Scan for the cell matching the given text and deliver its (x, y) coordinate at center. 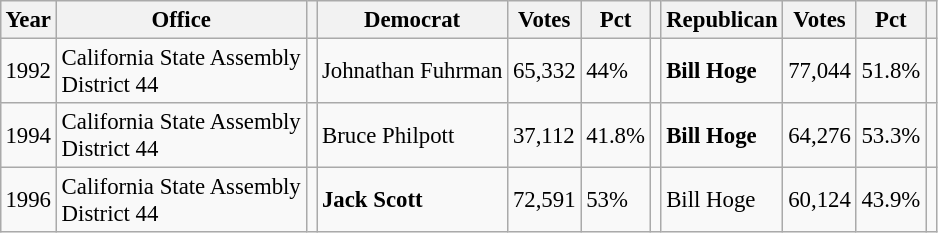
53.3% (890, 136)
Office (181, 20)
1994 (28, 136)
72,591 (544, 200)
Bruce Philpott (412, 136)
65,332 (544, 70)
60,124 (820, 200)
43.9% (890, 200)
Jack Scott (412, 200)
Democrat (412, 20)
51.8% (890, 70)
Johnathan Fuhrman (412, 70)
53% (616, 200)
44% (616, 70)
Republican (722, 20)
64,276 (820, 136)
37,112 (544, 136)
77,044 (820, 70)
Year (28, 20)
1992 (28, 70)
1996 (28, 200)
41.8% (616, 136)
